Provide the [x, y] coordinate of the cell's center where the given text is located.  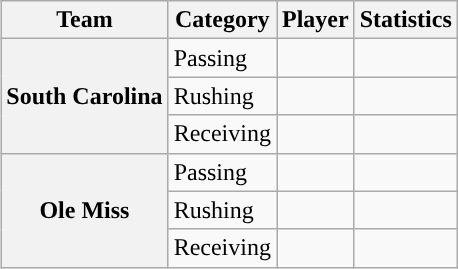
South Carolina [84, 96]
Team [84, 20]
Category [222, 20]
Player [315, 20]
Ole Miss [84, 210]
Statistics [406, 20]
